Detect which cell encompasses the target text, then output its [X, Y] center coordinate. 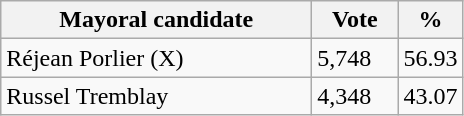
56.93 [430, 58]
4,348 [355, 96]
43.07 [430, 96]
Vote [355, 20]
Mayoral candidate [156, 20]
Réjean Porlier (X) [156, 58]
Russel Tremblay [156, 96]
% [430, 20]
5,748 [355, 58]
